Return the (x, y) coordinate for the center point of the cell that contains the specified text.  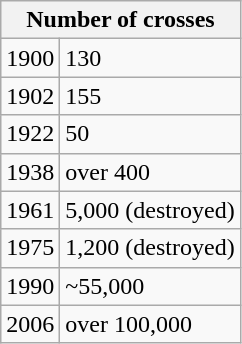
1900 (30, 58)
2006 (30, 324)
Number of crosses (120, 20)
1902 (30, 96)
1961 (30, 210)
1990 (30, 286)
~55,000 (150, 286)
50 (150, 134)
5,000 (destroyed) (150, 210)
over 400 (150, 172)
1938 (30, 172)
1922 (30, 134)
1975 (30, 248)
over 100,000 (150, 324)
1,200 (destroyed) (150, 248)
130 (150, 58)
155 (150, 96)
